Provide the [x, y] coordinate of the cell's center where the given text is located.  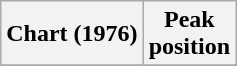
Chart (1976) [72, 34]
Peakposition [189, 34]
